Return the [x, y] coordinate for the center point of the cell that contains the specified text.  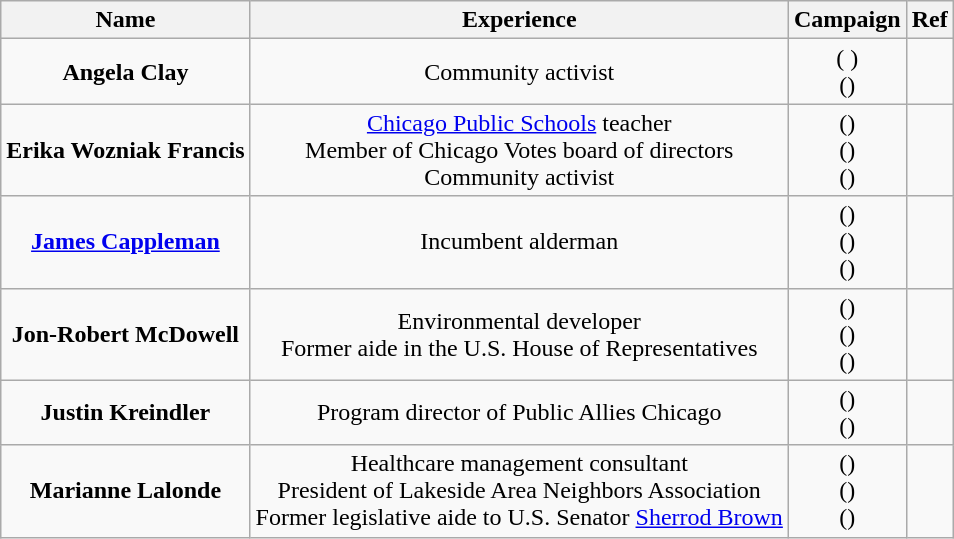
Angela Clay [126, 72]
Erika Wozniak Francis [126, 150]
Marianne Lalonde [126, 491]
Healthcare management consultantPresident of Lakeside Area Neighbors AssociationFormer legislative aide to U.S. Senator Sherrod Brown [519, 491]
Incumbent alderman [519, 242]
Chicago Public Schools teacherMember of Chicago Votes board of directorsCommunity activist [519, 150]
Program director of Public Allies Chicago [519, 412]
Jon-Robert McDowell [126, 334]
Environmental developerFormer aide in the U.S. House of Representatives [519, 334]
( )() [847, 72]
Community activist [519, 72]
James Cappleman [126, 242]
Name [126, 20]
Ref [930, 20]
()() [847, 412]
Justin Kreindler [126, 412]
Campaign [847, 20]
Experience [519, 20]
